Detect which cell encompasses the target text, then output its [x, y] center coordinate. 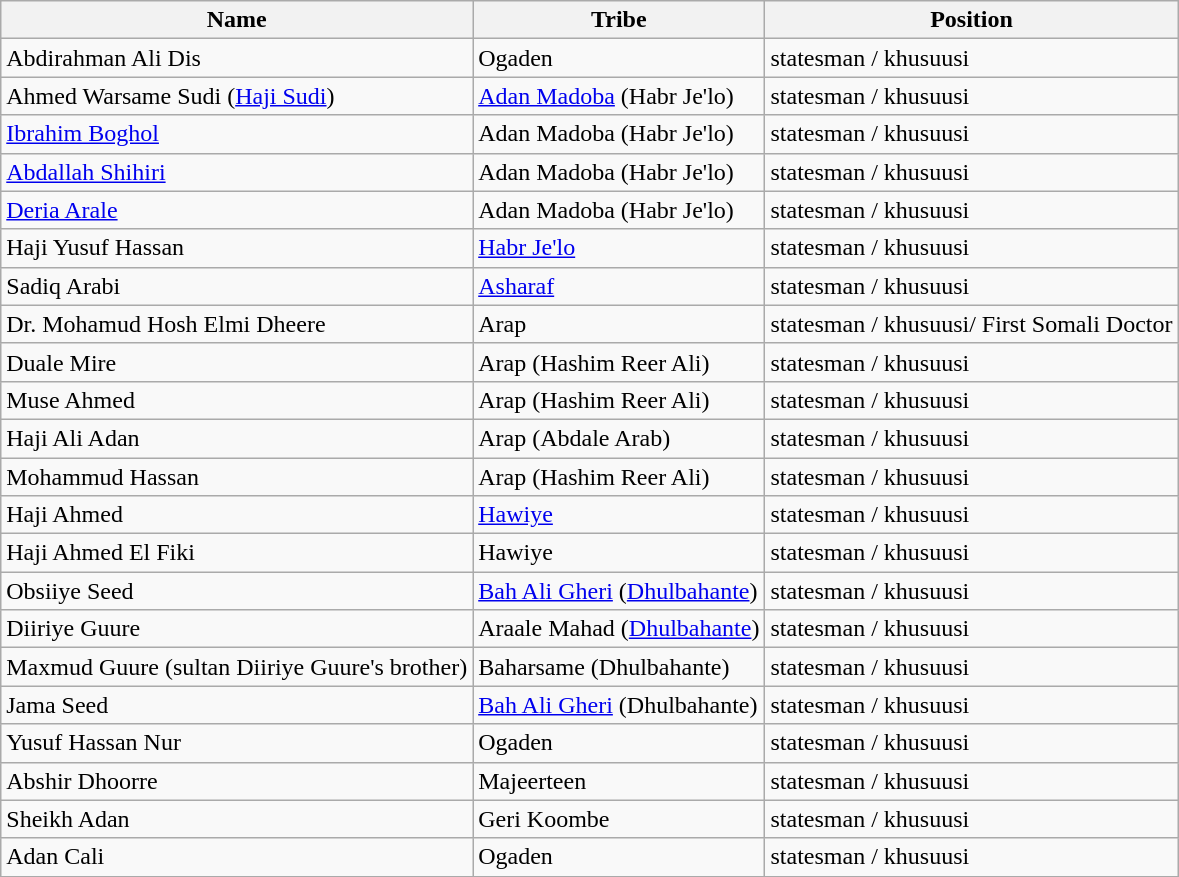
Haji Ahmed [237, 515]
Abdirahman Ali Dis [237, 58]
statesman / khusuusi/ First Somali Doctor [972, 324]
Baharsame (Dhulbahante) [619, 667]
Deria Arale [237, 210]
Ahmed Warsame Sudi (Haji Sudi) [237, 96]
Haji Yusuf Hassan [237, 248]
Obsiiye Seed [237, 591]
Asharaf [619, 286]
Abshir Dhoorre [237, 781]
Arap (Abdale Arab) [619, 438]
Duale Mire [237, 362]
Majeerteen [619, 781]
Ibrahim Boghol [237, 134]
Haji Ali Adan [237, 438]
Position [972, 20]
Diiriye Guure [237, 629]
Maxmud Guure (sultan Diiriye Guure's brother) [237, 667]
Habr Je'lo [619, 248]
Jama Seed [237, 705]
Sheikh Adan [237, 819]
Sadiq Arabi [237, 286]
Muse Ahmed [237, 400]
Arap [619, 324]
Haji Ahmed El Fiki [237, 553]
Mohammud Hassan [237, 477]
Adan Cali [237, 857]
Geri Koombe [619, 819]
Yusuf Hassan Nur [237, 743]
Dr. Mohamud Hosh Elmi Dheere [237, 324]
Name [237, 20]
Abdallah Shihiri [237, 172]
Tribe [619, 20]
Araale Mahad (Dhulbahante) [619, 629]
